Determine the [x, y] coordinate at the center of the cell enclosing the given text.  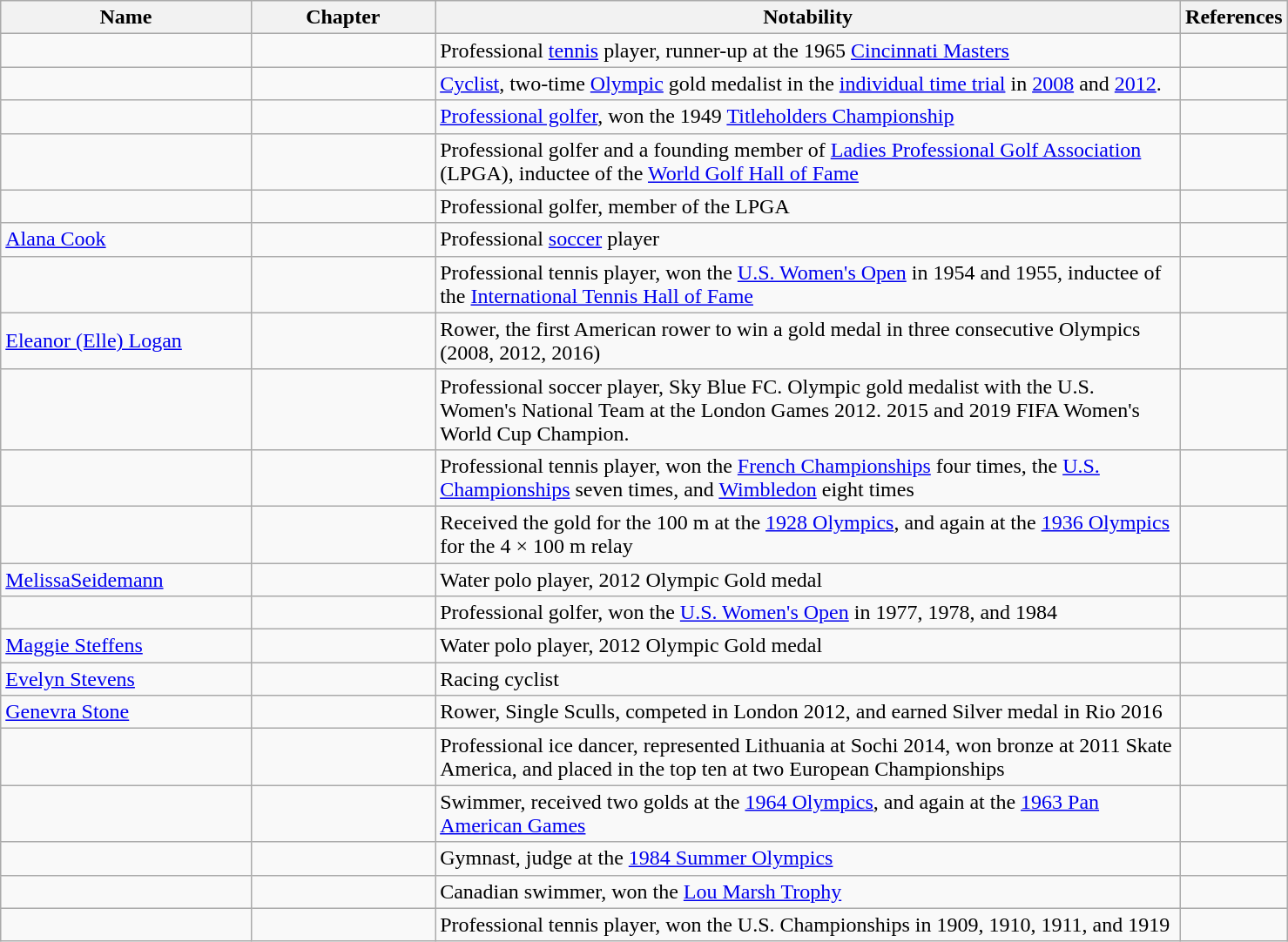
Gymnast, judge at the 1984 Summer Olympics [808, 858]
Professional golfer, won the 1949 Titleholders Championship [808, 117]
Professional tennis player, won the U.S. Women's Open in 1954 and 1955, inductee of the International Tennis Hall of Fame [808, 284]
Alana Cook [125, 239]
Professional golfer, won the U.S. Women's Open in 1977, 1978, and 1984 [808, 613]
Eleanor (Elle) Logan [125, 341]
Name [125, 17]
Swimmer, received two golds at the 1964 Olympics, and again at the 1963 Pan American Games [808, 813]
Notability [808, 17]
Genevra Stone [125, 712]
Rower, the first American rower to win a gold medal in three consecutive Olympics (2008, 2012, 2016) [808, 341]
Maggie Steffens [125, 646]
Racing cyclist [808, 679]
Professional soccer player [808, 239]
Professional golfer, member of the LPGA [808, 206]
Professional golfer and a founding member of Ladies Professional Golf Association (LPGA), inductee of the World Golf Hall of Fame [808, 162]
Professional tennis player, won the U.S. Championships in 1909, 1910, 1911, and 1919 [808, 925]
Canadian swimmer, won the Lou Marsh Trophy [808, 892]
Cyclist, two-time Olympic gold medalist in the individual time trial in 2008 and 2012. [808, 84]
MelissaSeidemann [125, 579]
Professional tennis player, runner-up at the 1965 Cincinnati Masters [808, 50]
Chapter [343, 17]
Evelyn Stevens [125, 679]
Professional tennis player, won the French Championships four times, the U.S. Championships seven times, and Wimbledon eight times [808, 477]
Rower, Single Sculls, competed in London 2012, and earned Silver medal in Rio 2016 [808, 712]
References [1235, 17]
Received the gold for the 100 m at the 1928 Olympics, and again at the 1936 Olympics for the 4 × 100 m relay [808, 535]
